Scan for the cell matching the given text and deliver its [x, y] coordinate at center. 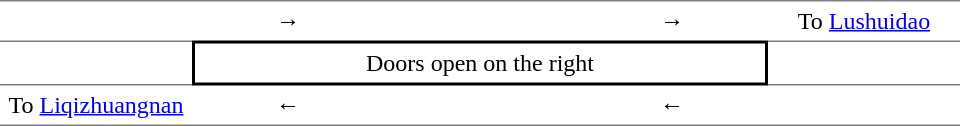
Doors open on the right [480, 62]
To Lushuidao [864, 20]
To Liqizhuangnan [96, 106]
